From the cell containing the given text, extract its center point as [X, Y] coordinate. 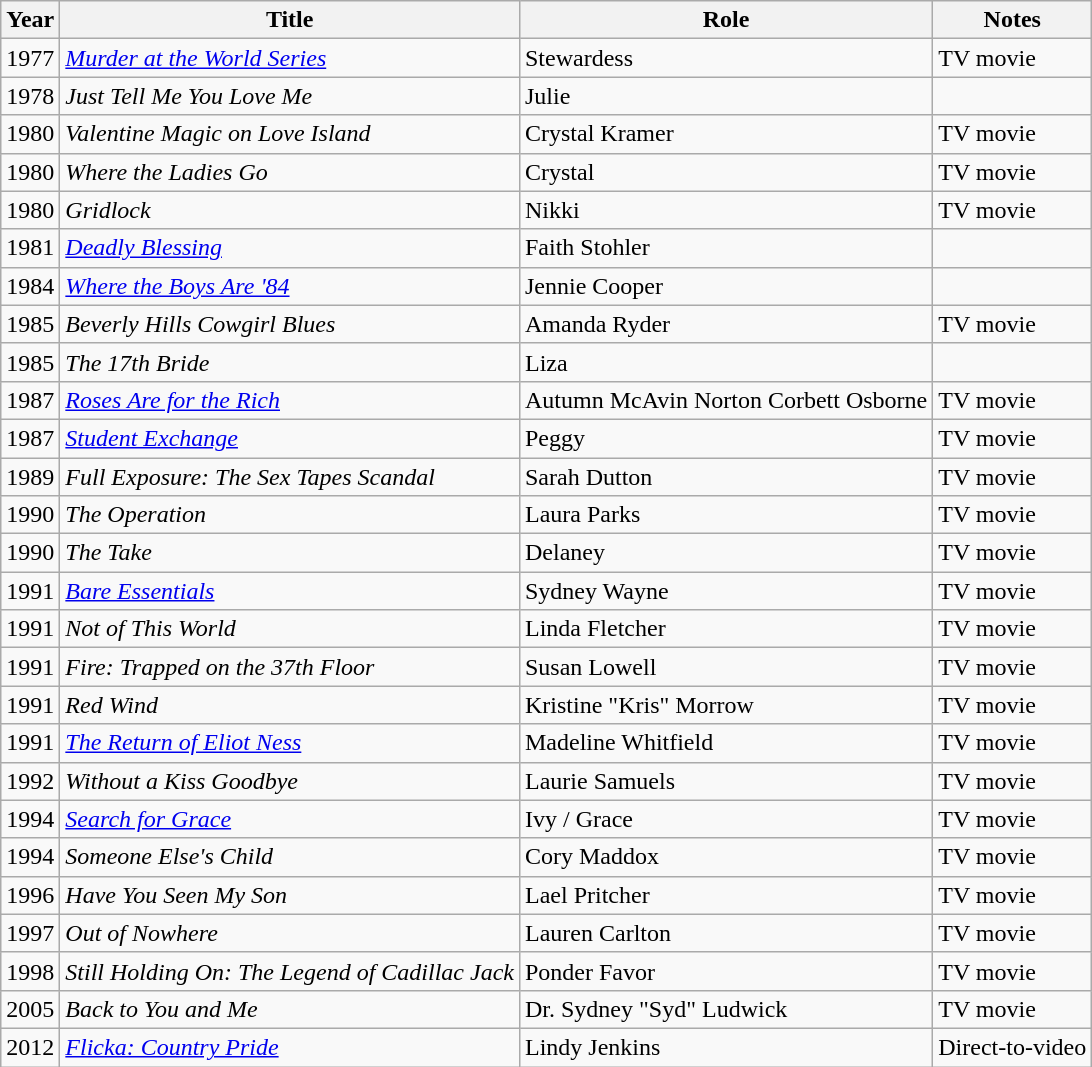
Red Wind [290, 705]
Laurie Samuels [726, 781]
1996 [30, 895]
Linda Fletcher [726, 629]
Kristine "Kris" Morrow [726, 705]
Crystal [726, 172]
Full Exposure: The Sex Tapes Scandal [290, 477]
2005 [30, 1009]
Direct-to-video [1012, 1047]
Crystal Kramer [726, 134]
Beverly Hills Cowgirl Blues [290, 324]
The 17th Bride [290, 362]
Lindy Jenkins [726, 1047]
2012 [30, 1047]
Have You Seen My Son [290, 895]
Fire: Trapped on the 37th Floor [290, 667]
Student Exchange [290, 438]
Dr. Sydney "Syd" Ludwick [726, 1009]
Flicka: Country Pride [290, 1047]
Faith Stohler [726, 248]
Out of Nowhere [290, 933]
Laura Parks [726, 515]
Lael Pritcher [726, 895]
1984 [30, 286]
Cory Maddox [726, 857]
Madeline Whitfield [726, 743]
Someone Else's Child [290, 857]
1998 [30, 971]
1977 [30, 58]
Title [290, 20]
1992 [30, 781]
Where the Ladies Go [290, 172]
Nikki [726, 210]
Ponder Favor [726, 971]
The Operation [290, 515]
Stewardess [726, 58]
The Return of Eliot Ness [290, 743]
Deadly Blessing [290, 248]
Year [30, 20]
Search for Grace [290, 819]
Autumn McAvin Norton Corbett Osborne [726, 400]
Amanda Ryder [726, 324]
Role [726, 20]
Where the Boys Are '84 [290, 286]
Susan Lowell [726, 667]
1989 [30, 477]
Sydney Wayne [726, 591]
Sarah Dutton [726, 477]
1997 [30, 933]
Bare Essentials [290, 591]
Lauren Carlton [726, 933]
Delaney [726, 553]
Jennie Cooper [726, 286]
Still Holding On: The Legend of Cadillac Jack [290, 971]
The Take [290, 553]
Murder at the World Series [290, 58]
Notes [1012, 20]
Ivy / Grace [726, 819]
1981 [30, 248]
Just Tell Me You Love Me [290, 96]
Not of This World [290, 629]
Back to You and Me [290, 1009]
Valentine Magic on Love Island [290, 134]
Liza [726, 362]
1978 [30, 96]
Without a Kiss Goodbye [290, 781]
Roses Are for the Rich [290, 400]
Gridlock [290, 210]
Julie [726, 96]
Peggy [726, 438]
